Pinpoint the cell where the given text exists, returning its (X, Y) midpoint coordinate. 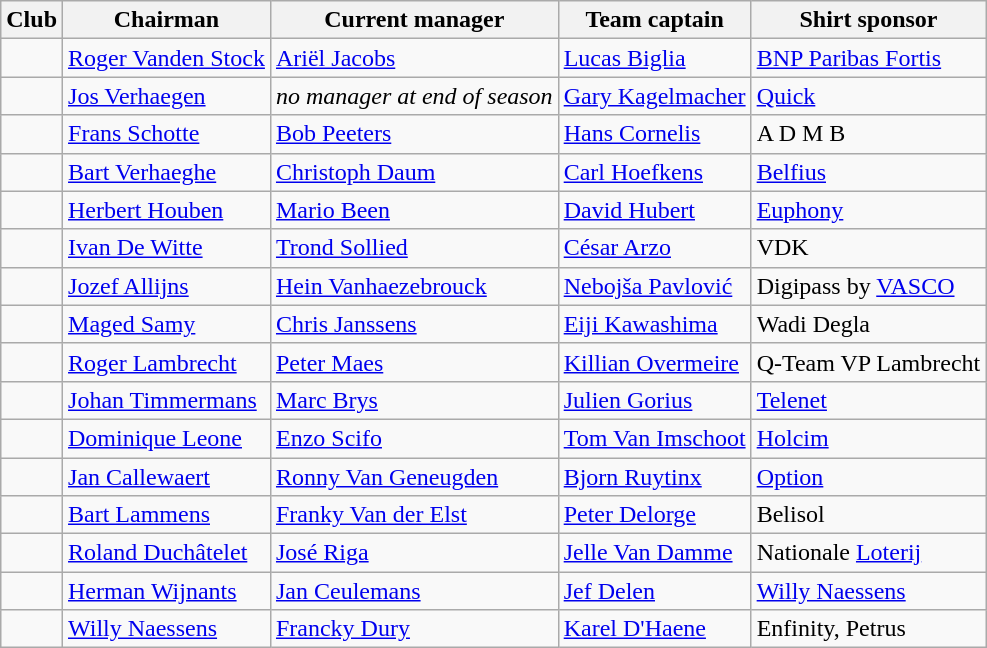
Tom Van Imschoot (654, 438)
Telenet (868, 400)
Lucas Biglia (654, 58)
Herman Wijnants (167, 591)
Carl Hoefkens (654, 172)
Maged Samy (167, 324)
Peter Delorge (654, 515)
Jef Delen (654, 591)
Jan Ceulemans (414, 591)
BNP Paribas Fortis (868, 58)
Nationale Loterij (868, 553)
Current manager (414, 20)
Roger Vanden Stock (167, 58)
Killian Overmeire (654, 362)
Chris Janssens (414, 324)
Chairman (167, 20)
Ivan De Witte (167, 248)
Peter Maes (414, 362)
Option (868, 477)
VDK (868, 248)
Q-Team VP Lambrecht (868, 362)
Jos Verhaegen (167, 96)
Francky Dury (414, 629)
Belfius (868, 172)
Belisol (868, 515)
Team captain (654, 20)
Holcim (868, 438)
Bart Verhaeghe (167, 172)
no manager at end of season (414, 96)
A D M B (868, 134)
Enzo Scifo (414, 438)
Eiji Kawashima (654, 324)
Wadi Degla (868, 324)
Jozef Allijns (167, 286)
Trond Sollied (414, 248)
Digipass by VASCO (868, 286)
Roland Duchâtelet (167, 553)
Marc Brys (414, 400)
Jelle Van Damme (654, 553)
Nebojša Pavlović (654, 286)
César Arzo (654, 248)
Herbert Houben (167, 210)
Bjorn Ruytinx (654, 477)
Euphony (868, 210)
Dominique Leone (167, 438)
Gary Kagelmacher (654, 96)
Ronny Van Geneugden (414, 477)
Roger Lambrecht (167, 362)
Bob Peeters (414, 134)
Jan Callewaert (167, 477)
Franky Van der Elst (414, 515)
Shirt sponsor (868, 20)
Hein Vanhaezebrouck (414, 286)
Ariël Jacobs (414, 58)
Johan Timmermans (167, 400)
Frans Schotte (167, 134)
Christoph Daum (414, 172)
Mario Been (414, 210)
Julien Gorius (654, 400)
David Hubert (654, 210)
Karel D'Haene (654, 629)
José Riga (414, 553)
Hans Cornelis (654, 134)
Bart Lammens (167, 515)
Club (32, 20)
Enfinity, Petrus (868, 629)
Quick (868, 96)
